Provide the [X, Y] coordinate of the cell's center where the given text is located.  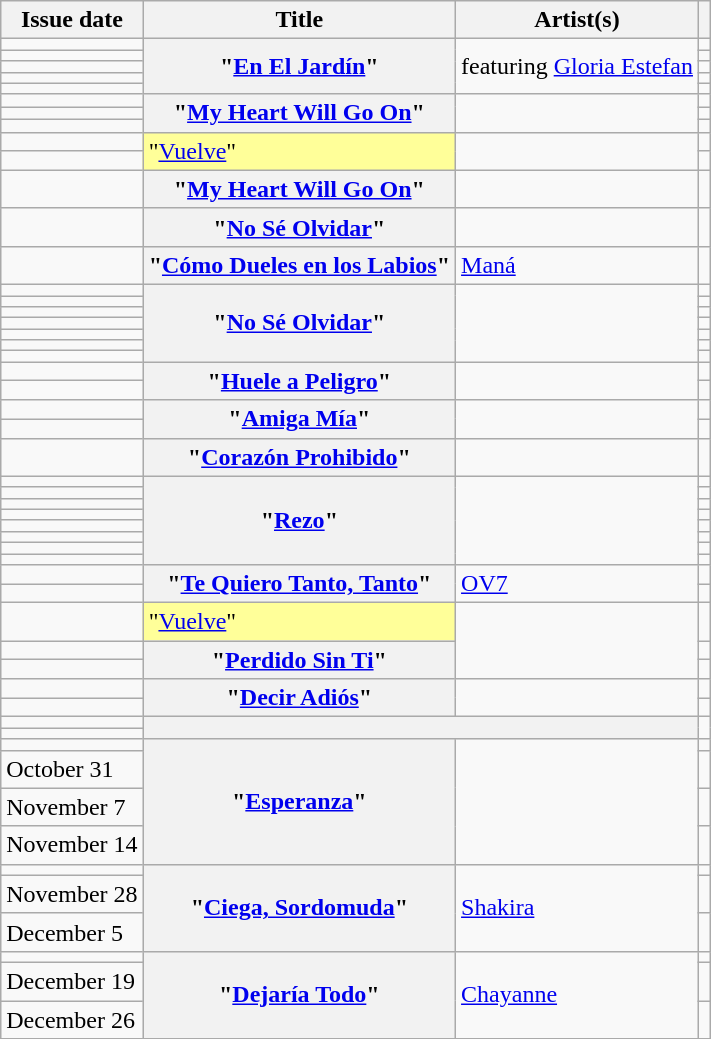
December 26 [72, 1019]
December 19 [72, 981]
November 7 [72, 807]
"Ciega, Sordomuda" [299, 908]
"Corazón Prohibido" [299, 457]
October 31 [72, 769]
Chayanne [578, 994]
"Dejaría Todo" [299, 994]
"Cómo Dueles en los Labios" [299, 265]
"Decir Adiós" [299, 698]
December 5 [72, 932]
"Te Quiero Tanto, Tanto" [299, 584]
November 28 [72, 894]
Maná [578, 265]
"Amiga Mía" [299, 419]
"En El Jardín" [299, 66]
"Huele a Peligro" [299, 381]
November 14 [72, 845]
featuring Gloria Estefan [578, 66]
"Perdido Sin Ti" [299, 660]
Shakira [578, 908]
Title [299, 20]
Artist(s) [578, 20]
Issue date [72, 20]
OV7 [578, 584]
"Esperanza" [299, 802]
"Rezo" [299, 520]
